From the cell containing the given text, extract its center point as [x, y] coordinate. 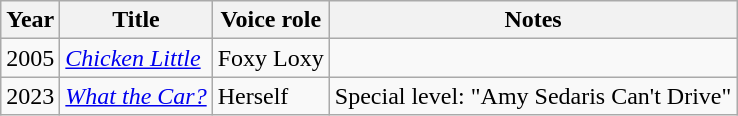
What the Car? [136, 96]
Year [30, 20]
Chicken Little [136, 58]
Notes [533, 20]
Foxy Loxy [270, 58]
Title [136, 20]
Herself [270, 96]
Special level: "Amy Sedaris Can't Drive" [533, 96]
2005 [30, 58]
2023 [30, 96]
Voice role [270, 20]
